Identify which cell holds the provided text, then report its (X, Y) central coordinate. 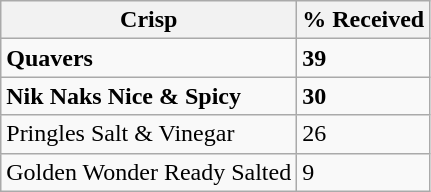
26 (364, 134)
30 (364, 96)
Golden Wonder Ready Salted (149, 172)
Quavers (149, 58)
Crisp (149, 20)
Nik Naks Nice & Spicy (149, 96)
% Received (364, 20)
9 (364, 172)
Pringles Salt & Vinegar (149, 134)
39 (364, 58)
